Find where the given text appears and provide that cell's center as (X, Y) coordinate. 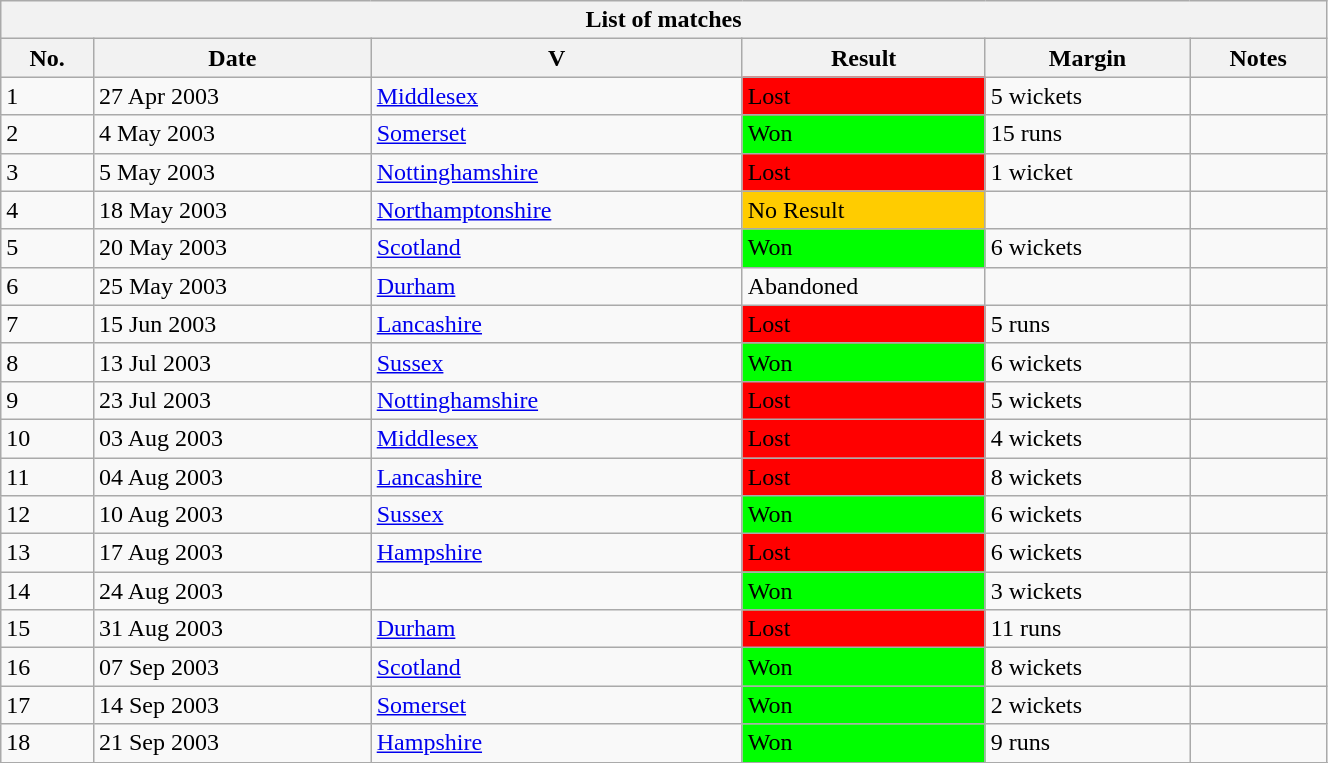
25 May 2003 (232, 286)
9 (48, 400)
Result (864, 58)
2 wickets (1087, 705)
Date (232, 58)
10 Aug 2003 (232, 515)
07 Sep 2003 (232, 667)
24 Aug 2003 (232, 591)
4 May 2003 (232, 134)
Abandoned (864, 286)
V (556, 58)
8 (48, 362)
5 (48, 248)
5 May 2003 (232, 172)
18 May 2003 (232, 210)
10 (48, 438)
15 runs (1087, 134)
31 Aug 2003 (232, 629)
6 (48, 286)
27 Apr 2003 (232, 96)
13 Jul 2003 (232, 362)
Northamptonshire (556, 210)
No Result (864, 210)
18 (48, 743)
1 wicket (1087, 172)
3 wickets (1087, 591)
9 runs (1087, 743)
11 runs (1087, 629)
12 (48, 515)
7 (48, 324)
1 (48, 96)
5 runs (1087, 324)
No. (48, 58)
Notes (1258, 58)
14 (48, 591)
23 Jul 2003 (232, 400)
17 (48, 705)
17 Aug 2003 (232, 553)
21 Sep 2003 (232, 743)
14 Sep 2003 (232, 705)
List of matches (664, 20)
Margin (1087, 58)
16 (48, 667)
4 (48, 210)
04 Aug 2003 (232, 477)
11 (48, 477)
2 (48, 134)
13 (48, 553)
20 May 2003 (232, 248)
15 Jun 2003 (232, 324)
03 Aug 2003 (232, 438)
4 wickets (1087, 438)
15 (48, 629)
3 (48, 172)
